Output the (X, Y) coordinate of the center of the cell containing the given text.  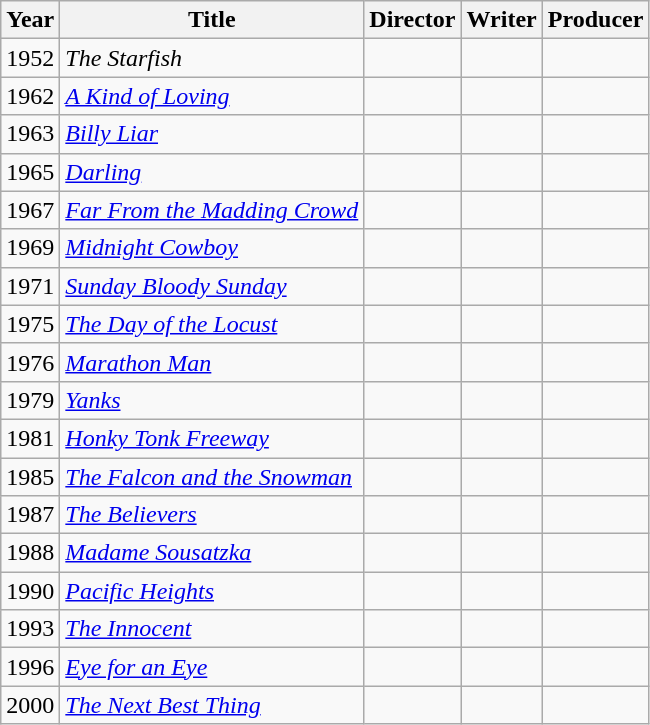
Far From the Madding Crowd (212, 210)
2000 (30, 705)
A Kind of Loving (212, 96)
The Falcon and the Snowman (212, 477)
1971 (30, 286)
The Day of the Locust (212, 324)
The Believers (212, 515)
Billy Liar (212, 134)
Marathon Man (212, 362)
1987 (30, 515)
Yanks (212, 400)
1963 (30, 134)
1990 (30, 591)
Writer (502, 20)
1969 (30, 248)
1996 (30, 667)
Eye for an Eye (212, 667)
1985 (30, 477)
Producer (596, 20)
1979 (30, 400)
Director (412, 20)
1975 (30, 324)
1952 (30, 58)
1967 (30, 210)
The Innocent (212, 629)
1993 (30, 629)
The Next Best Thing (212, 705)
1965 (30, 172)
Honky Tonk Freeway (212, 438)
1988 (30, 553)
Madame Sousatzka (212, 553)
Pacific Heights (212, 591)
1981 (30, 438)
1962 (30, 96)
Year (30, 20)
The Starfish (212, 58)
Darling (212, 172)
Midnight Cowboy (212, 248)
1976 (30, 362)
Title (212, 20)
Sunday Bloody Sunday (212, 286)
